From the cell containing the given text, extract its center point as (X, Y) coordinate. 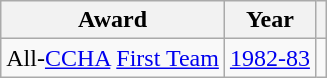
All-CCHA First Team (113, 58)
Year (270, 20)
1982-83 (270, 58)
Award (113, 20)
